Return the [x, y] coordinate for the center point of the cell that contains the specified text.  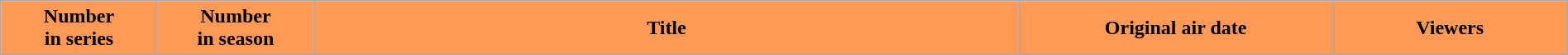
Title [667, 28]
Numberin series [79, 28]
Viewers [1450, 28]
Original air date [1176, 28]
Numberin season [235, 28]
